Detect which cell encompasses the target text, then output its (x, y) center coordinate. 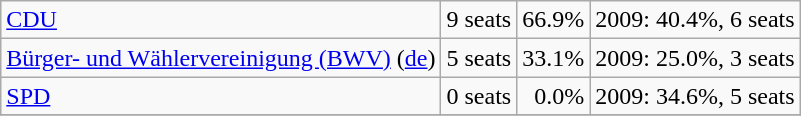
CDU (221, 20)
2009: 34.6%, 5 seats (695, 96)
33.1% (554, 58)
2009: 25.0%, 3 seats (695, 58)
2009: 40.4%, 6 seats (695, 20)
5 seats (479, 58)
0 seats (479, 96)
9 seats (479, 20)
0.0% (554, 96)
66.9% (554, 20)
Bürger- und Wählervereinigung (BWV) (de) (221, 58)
SPD (221, 96)
